Return [x, y] of the center of cell containing provided text 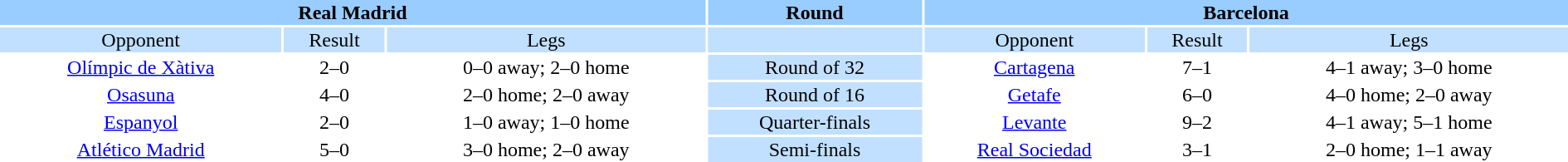
Olímpic de Xàtiva [141, 67]
7–1 [1196, 67]
4–1 away; 5–1 home [1409, 122]
Barcelona [1246, 12]
Atlético Madrid [141, 150]
4–0 [334, 95]
Round [815, 12]
6–0 [1196, 95]
Round of 16 [815, 95]
Osasuna [141, 95]
Levante [1034, 122]
Round of 32 [815, 67]
0–0 away; 2–0 home [546, 67]
3–1 [1196, 150]
2–0 home; 1–1 away [1409, 150]
5–0 [334, 150]
Quarter-finals [815, 122]
3–0 home; 2–0 away [546, 150]
Real Madrid [353, 12]
Getafe [1034, 95]
Real Sociedad [1034, 150]
Semi-finals [815, 150]
2–0 home; 2–0 away [546, 95]
9–2 [1196, 122]
Cartagena [1034, 67]
Espanyol [141, 122]
4–1 away; 3–0 home [1409, 67]
4–0 home; 2–0 away [1409, 95]
1–0 away; 1–0 home [546, 122]
